Provide the (X, Y) coordinate of the cell's center where the given text is located.  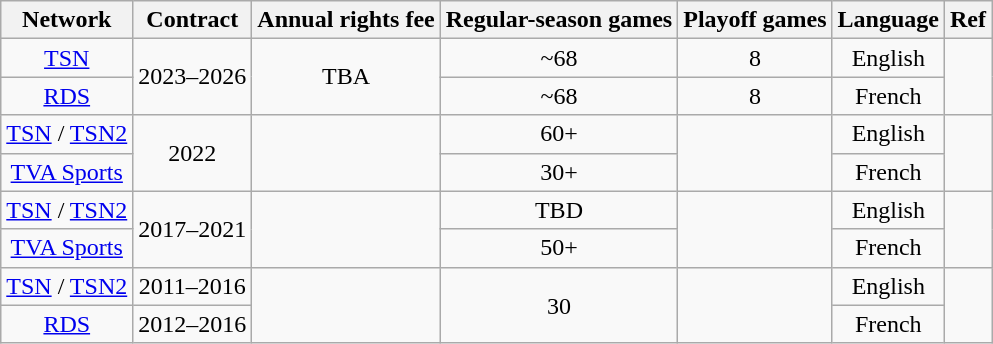
50+ (558, 248)
TBD (558, 210)
Ref (968, 20)
2011–2016 (192, 286)
Network (67, 20)
TBA (346, 77)
2022 (192, 153)
TSN (67, 58)
Regular-season games (558, 20)
Annual rights fee (346, 20)
30 (558, 305)
2017–2021 (192, 229)
2012–2016 (192, 324)
2023–2026 (192, 77)
60+ (558, 134)
Language (888, 20)
30+ (558, 172)
Contract (192, 20)
Playoff games (755, 20)
